Return the [x, y] coordinate for the center point of the cell that contains the specified text.  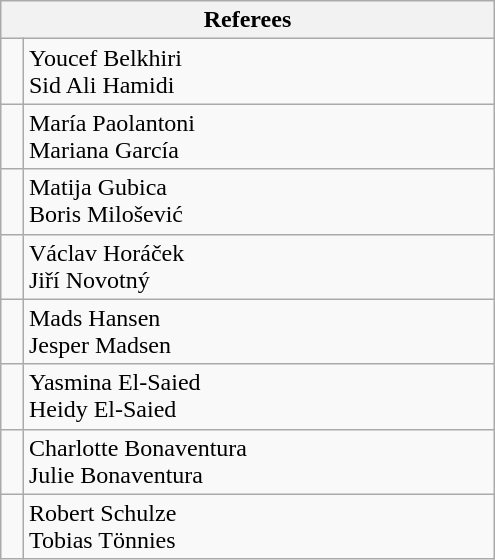
Charlotte BonaventuraJulie Bonaventura [258, 462]
Referees [248, 20]
Youcef BelkhiriSid Ali Hamidi [258, 72]
Matija GubicaBoris Milošević [258, 202]
Václav HoráčekJiří Novotný [258, 266]
Robert SchulzeTobias Tönnies [258, 526]
María PaolantoniMariana García [258, 136]
Mads HansenJesper Madsen [258, 332]
Yasmina El-SaiedHeidy El-Saied [258, 396]
